Determine the (x, y) coordinate at the center of the cell enclosing the given text.  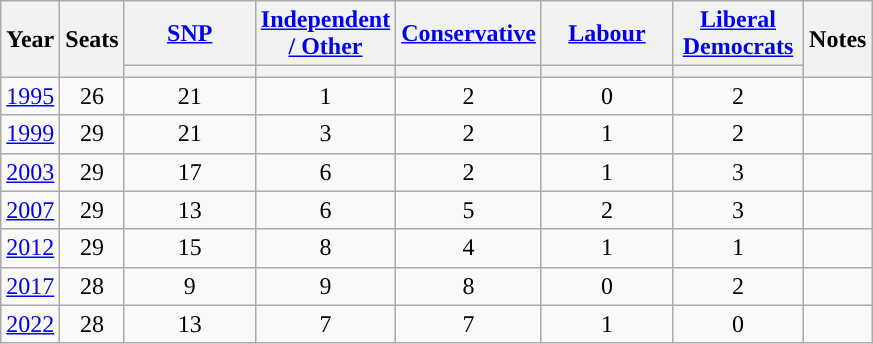
Liberal Democrats (738, 34)
Seats (92, 39)
2022 (30, 324)
2007 (30, 210)
4 (469, 248)
1995 (30, 96)
26 (92, 96)
Labour (606, 34)
1999 (30, 134)
Year (30, 39)
2017 (30, 286)
Conservative (469, 34)
Independent / Other (325, 34)
5 (469, 210)
2012 (30, 248)
2003 (30, 172)
15 (190, 248)
SNP (190, 34)
Notes (838, 39)
17 (190, 172)
